Determine the [x, y] coordinate at the center of the cell enclosing the given text.  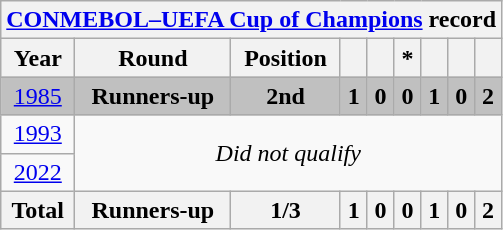
2022 [38, 172]
Round [153, 58]
* [408, 58]
Did not qualify [288, 153]
Position [286, 58]
Total [38, 210]
2nd [286, 96]
CONMEBOL–UEFA Cup of Champions record [252, 20]
1/3 [286, 210]
1993 [38, 134]
1985 [38, 96]
Year [38, 58]
